Extract the [X, Y] coordinate from the center of the cell holding the provided text.  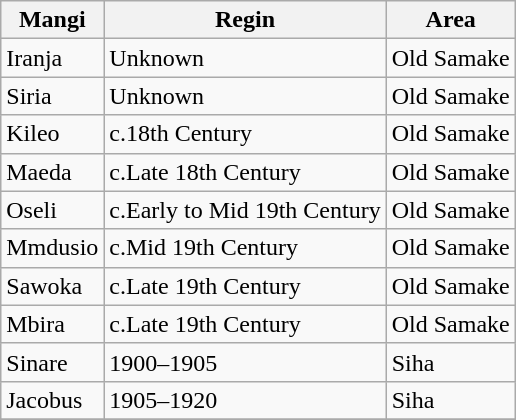
Oseli [52, 210]
c.Mid 19th Century [245, 248]
c.Early to Mid 19th Century [245, 210]
Mmdusio [52, 248]
Sinare [52, 362]
c.Late 18th Century [245, 172]
Siria [52, 96]
1905–1920 [245, 400]
Regin [245, 20]
Kileo [52, 134]
Mangi [52, 20]
Area [450, 20]
Mbira [52, 324]
1900–1905 [245, 362]
Sawoka [52, 286]
c.18th Century [245, 134]
Iranja [52, 58]
Maeda [52, 172]
Jacobus [52, 400]
